For the text-containing cell, return its midpoint in [x, y] coordinate format. 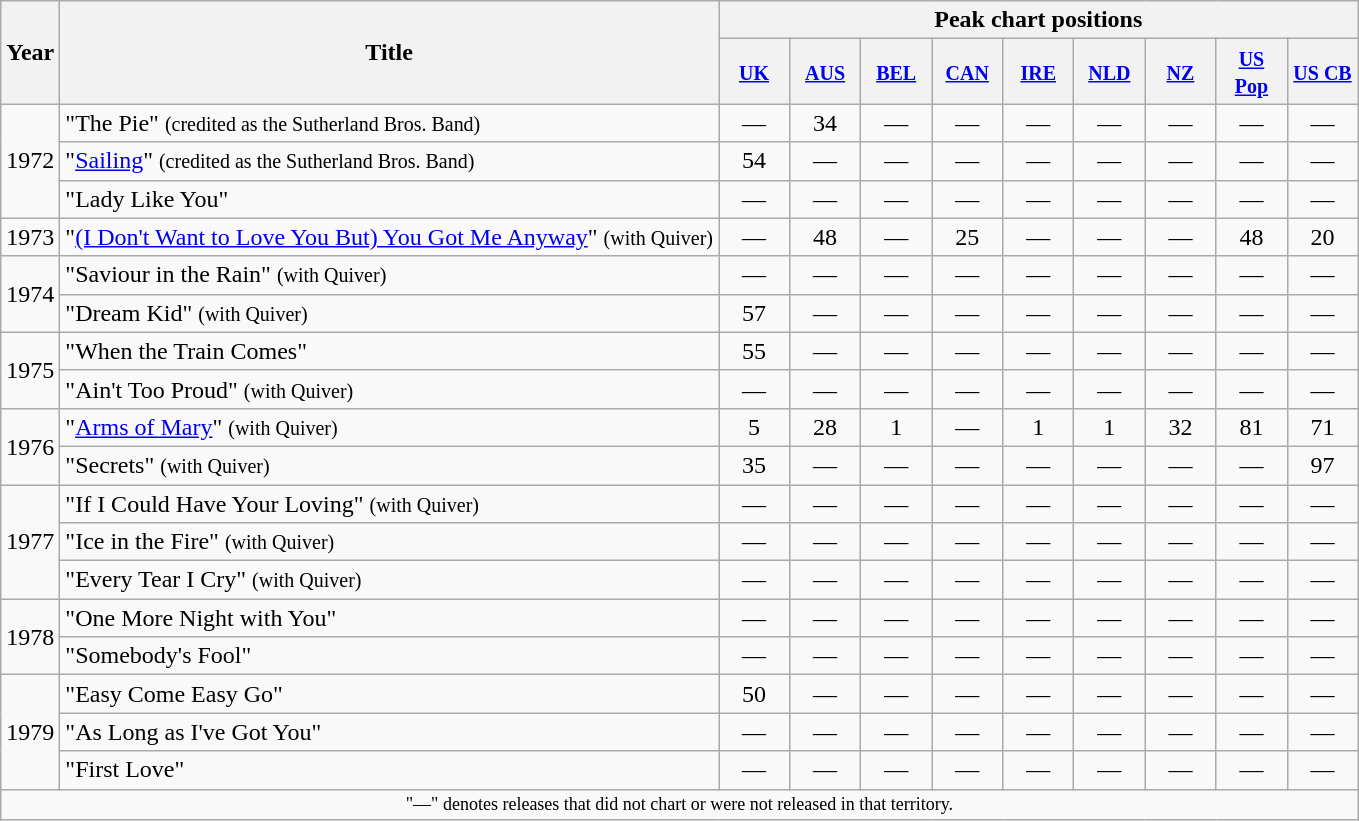
"As Long as I've Got You" [390, 732]
1974 [30, 294]
CAN [968, 72]
97 [1322, 465]
"Somebody's Fool" [390, 656]
5 [754, 427]
"The Pie" (credited as the Sutherland Bros. Band) [390, 123]
"(I Don't Want to Love You But) You Got Me Anyway" (with Quiver) [390, 237]
34 [826, 123]
1978 [30, 637]
US Pop [1252, 72]
1979 [30, 732]
32 [1180, 427]
Year [30, 52]
"When the Train Comes" [390, 351]
"Ice in the Fire" (with Quiver) [390, 542]
"Easy Come Easy Go" [390, 694]
NZ [1180, 72]
57 [754, 313]
20 [1322, 237]
"Dream Kid" (with Quiver) [390, 313]
"If I Could Have Your Loving" (with Quiver) [390, 503]
1976 [30, 446]
54 [754, 161]
1975 [30, 370]
"Saviour in the Rain" (with Quiver) [390, 275]
"Ain't Too Proud" (with Quiver) [390, 389]
71 [1322, 427]
28 [826, 427]
"Every Tear I Cry" (with Quiver) [390, 580]
25 [968, 237]
"One More Night with You" [390, 618]
NLD [1110, 72]
"—" denotes releases that did not chart or were not released in that territory. [680, 804]
BEL [896, 72]
"Secrets" (with Quiver) [390, 465]
IRE [1038, 72]
"Lady Like You" [390, 199]
AUS [826, 72]
35 [754, 465]
UK [754, 72]
1973 [30, 237]
1972 [30, 161]
Peak chart positions [1038, 20]
"First Love" [390, 770]
55 [754, 351]
US CB [1322, 72]
Title [390, 52]
81 [1252, 427]
"Arms of Mary" (with Quiver) [390, 427]
50 [754, 694]
1977 [30, 541]
"Sailing" (credited as the Sutherland Bros. Band) [390, 161]
